Locate the cell with the specified text and output its [x, y] center coordinate. 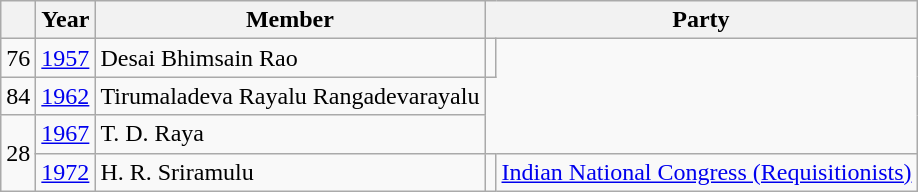
Year [66, 20]
Indian National Congress (Requisitionists) [706, 172]
84 [18, 96]
T. D. Raya [290, 134]
1972 [66, 172]
Member [290, 20]
Party [701, 20]
1957 [66, 58]
1967 [66, 134]
Tirumaladeva Rayalu Rangadevarayalu [290, 96]
H. R. Sriramulu [290, 172]
Desai Bhimsain Rao [290, 58]
76 [18, 58]
1962 [66, 96]
28 [18, 153]
